From the cell containing the given text, extract its center point as [X, Y] coordinate. 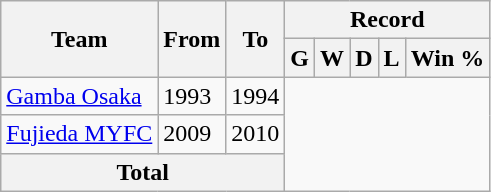
To [256, 39]
1994 [256, 96]
Win % [448, 58]
From [192, 39]
W [332, 58]
Fujieda MYFC [80, 134]
2009 [192, 134]
Team [80, 39]
Record [388, 20]
1993 [192, 96]
2010 [256, 134]
Gamba Osaka [80, 96]
D [364, 58]
L [392, 58]
Total [143, 172]
G [300, 58]
